Return [x, y] of the center of cell containing provided text 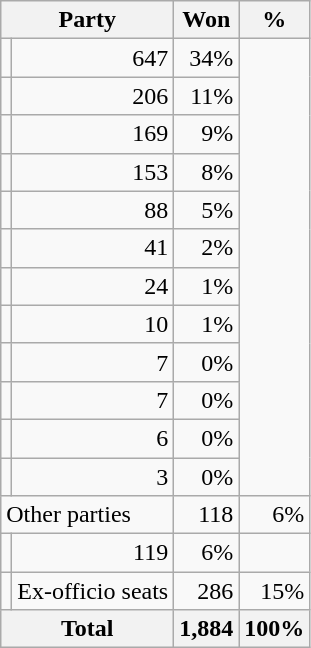
Won [206, 20]
119 [93, 553]
Other parties [88, 515]
5% [206, 210]
41 [93, 248]
1,884 [206, 629]
647 [93, 58]
34% [206, 58]
10 [93, 324]
Total [88, 629]
286 [206, 591]
15% [274, 591]
Ex-officio seats [93, 591]
153 [93, 172]
3 [93, 477]
118 [206, 515]
88 [93, 210]
8% [206, 172]
11% [206, 96]
6 [93, 438]
169 [93, 134]
100% [274, 629]
206 [93, 96]
Party [88, 20]
2% [206, 248]
24 [93, 286]
9% [206, 134]
% [274, 20]
